For the text-containing cell, return its midpoint in (X, Y) coordinate format. 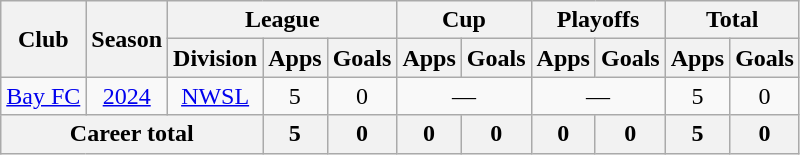
2024 (127, 96)
Cup (464, 20)
NWSL (216, 96)
Season (127, 39)
Bay FC (44, 96)
Playoffs (598, 20)
Club (44, 39)
League (282, 20)
Career total (132, 134)
Division (216, 58)
Total (732, 20)
